Extract the [x, y] coordinate from the center of the cell holding the provided text.  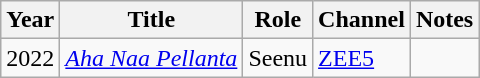
2022 [30, 58]
Notes [444, 20]
ZEE5 [362, 58]
Aha Naa Pellanta [152, 58]
Seenu [278, 58]
Title [152, 20]
Channel [362, 20]
Role [278, 20]
Year [30, 20]
